Find where the given text appears and provide that cell's center as [X, Y] coordinate. 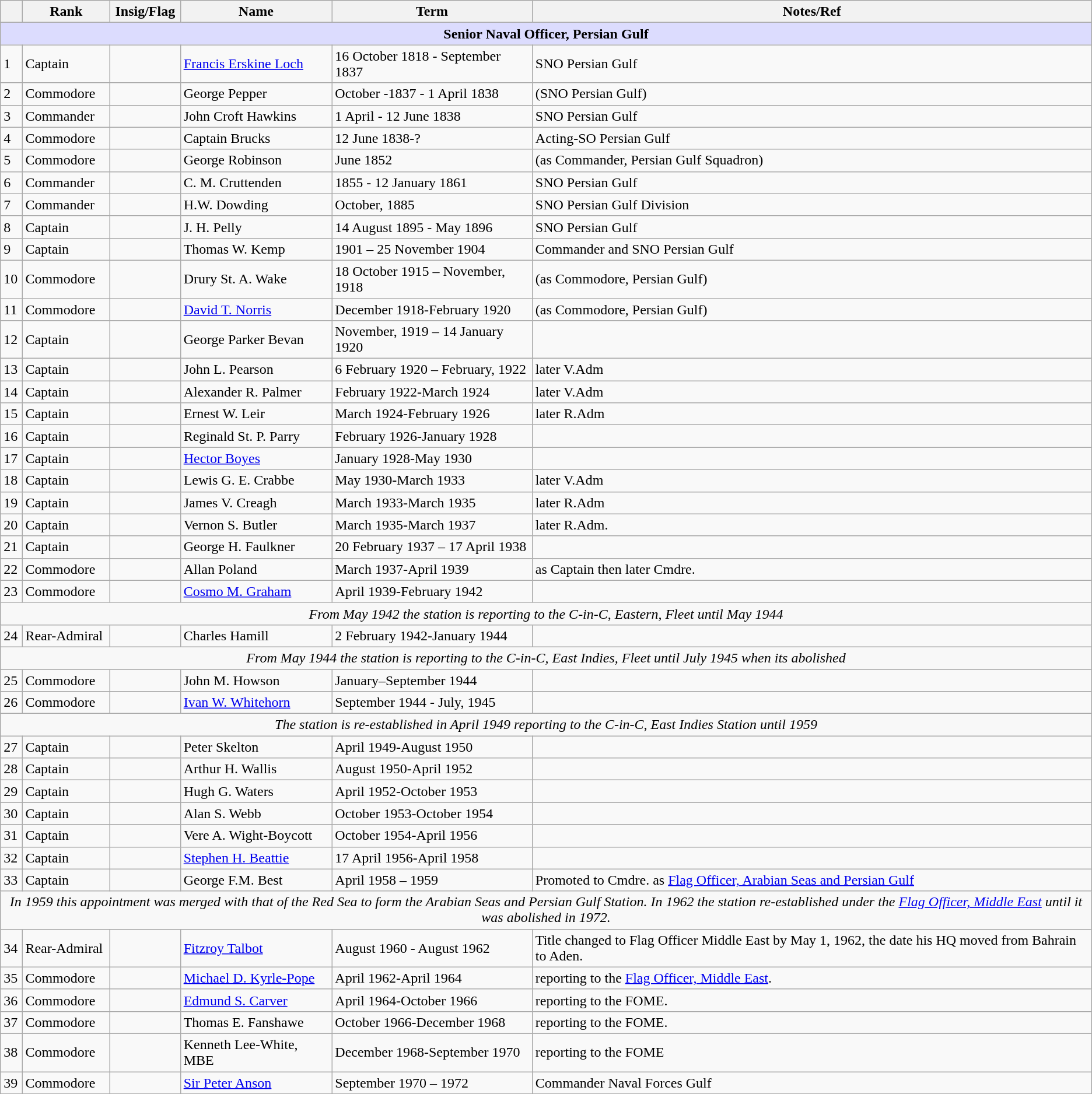
George Pepper [256, 94]
Hector Boyes [256, 458]
16 October 1818 - September 1837 [432, 64]
5 [12, 160]
4 [12, 138]
Acting-SO Persian Gulf [812, 138]
March 1933-March 1935 [432, 503]
Sir Peter Anson [256, 1083]
3 [12, 116]
12 June 1838-? [432, 138]
2 [12, 94]
Allan Poland [256, 569]
19 [12, 503]
Commander and SNO Persian Gulf [812, 249]
33 [12, 880]
21 [12, 547]
August 1960 - August 1962 [432, 948]
(as Commander, Persian Gulf Squadron) [812, 160]
James V. Creagh [256, 503]
George Parker Bevan [256, 339]
Ernest W. Leir [256, 414]
11 [12, 310]
H.W. Dowding [256, 205]
C. M. Cruttenden [256, 183]
Vere A. Wight-Boycott [256, 836]
Drury St. A. Wake [256, 279]
10 [12, 279]
J. H. Pelly [256, 227]
Notes/Ref [812, 12]
38 [12, 1052]
June 1852 [432, 160]
Thomas E. Fanshawe [256, 1022]
24 [12, 636]
30 [12, 814]
37 [12, 1022]
Francis Erskine Loch [256, 64]
September 1970 – 1972 [432, 1083]
Promoted to Cmdre. as Flag Officer, Arabian Seas and Persian Gulf [812, 880]
7 [12, 205]
Michael D. Kyrle-Pope [256, 978]
Lewis G. E. Crabbe [256, 481]
September 1944 - July, 1945 [432, 703]
1 [12, 64]
32 [12, 858]
April 1939-February 1942 [432, 591]
16 [12, 436]
October -1837 - 1 April 1838 [432, 94]
25 [12, 681]
14 August 1895 - May 1896 [432, 227]
SNO Persian Gulf Division [812, 205]
March 1935-March 1937 [432, 525]
Alexander R. Palmer [256, 392]
2 February 1942-January 1944 [432, 636]
1 April - 12 June 1838 [432, 116]
23 [12, 591]
David T. Norris [256, 310]
January 1928-May 1930 [432, 458]
The station is re-established in April 1949 reporting to the C-in-C, East Indies Station until 1959 [546, 725]
20 [12, 525]
Ivan W. Whitehorn [256, 703]
Hugh G. Waters [256, 791]
Stephen H. Beattie [256, 858]
1855 - 12 January 1861 [432, 183]
9 [12, 249]
27 [12, 747]
as Captain then later Cmdre. [812, 569]
October 1954-April 1956 [432, 836]
December 1918-February 1920 [432, 310]
John M. Howson [256, 681]
Charles Hamill [256, 636]
December 1968-September 1970 [432, 1052]
April 1958 – 1959 [432, 880]
Arthur H. Wallis [256, 769]
May 1930-March 1933 [432, 481]
31 [12, 836]
Term [432, 12]
October 1966-December 1968 [432, 1022]
36 [12, 1000]
George F.M. Best [256, 880]
From May 1942 the station is reporting to the C-in-C, Eastern, Fleet until May 1944 [546, 613]
October 1953-October 1954 [432, 814]
8 [12, 227]
John Croft Hawkins [256, 116]
October, 1885 [432, 205]
39 [12, 1083]
Rank [66, 12]
George Robinson [256, 160]
March 1924-February 1926 [432, 414]
18 October 1915 – November, 1918 [432, 279]
18 [12, 481]
20 February 1937 – 17 April 1938 [432, 547]
34 [12, 948]
later R.Adm. [812, 525]
13 [12, 370]
April 1952-October 1953 [432, 791]
29 [12, 791]
November, 1919 – 14 January 1920 [432, 339]
Fitzroy Talbot [256, 948]
Thomas W. Kemp [256, 249]
(SNO Persian Gulf) [812, 94]
February 1922-March 1924 [432, 392]
Name [256, 12]
12 [12, 339]
28 [12, 769]
reporting to the Flag Officer, Middle East. [812, 978]
August 1950-April 1952 [432, 769]
17 [12, 458]
6 [12, 183]
26 [12, 703]
Reginald St. P. Parry [256, 436]
George H. Faulkner [256, 547]
From May 1944 the station is reporting to the C-in-C, East Indies, Fleet until July 1945 when its abolished [546, 658]
January–September 1944 [432, 681]
Alan S. Webb [256, 814]
Insig/Flag [146, 12]
17 April 1956-April 1958 [432, 858]
1901 – 25 November 1904 [432, 249]
April 1949-August 1950 [432, 747]
22 [12, 569]
35 [12, 978]
Kenneth Lee-White, MBE [256, 1052]
Title changed to Flag Officer Middle East by May 1, 1962, the date his HQ moved from Bahrain to Aden. [812, 948]
John L. Pearson [256, 370]
March 1937-April 1939 [432, 569]
reporting to the FOME [812, 1052]
April 1964-October 1966 [432, 1000]
Peter Skelton [256, 747]
6 February 1920 – February, 1922 [432, 370]
14 [12, 392]
April 1962-April 1964 [432, 978]
Edmund S. Carver [256, 1000]
Captain Brucks [256, 138]
Cosmo M. Graham [256, 591]
Commander Naval Forces Gulf [812, 1083]
Vernon S. Butler [256, 525]
February 1926-January 1928 [432, 436]
Senior Naval Officer, Persian Gulf [546, 34]
15 [12, 414]
